Scan for the cell matching the given text and deliver its [x, y] coordinate at center. 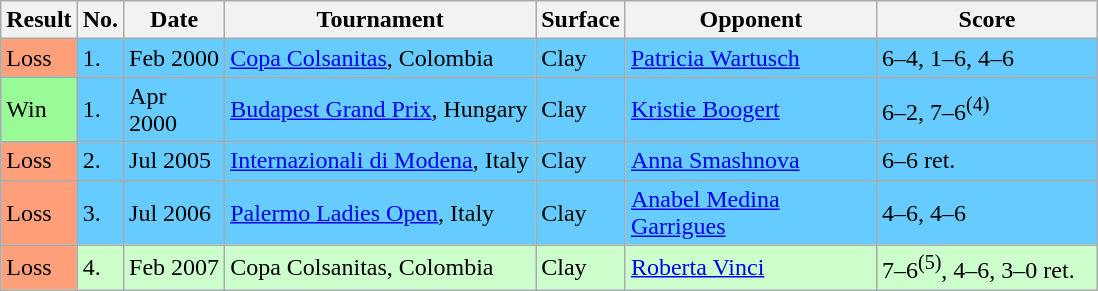
Surface [581, 20]
Anna Smashnova [750, 161]
6–2, 7–6(4) [986, 110]
7–6(5), 4–6, 3–0 ret. [986, 268]
Jul 2006 [174, 212]
Budapest Grand Prix, Hungary [380, 110]
Roberta Vinci [750, 268]
Anabel Medina Garrigues [750, 212]
Date [174, 20]
Jul 2005 [174, 161]
6–4, 1–6, 4–6 [986, 58]
4–6, 4–6 [986, 212]
Result [39, 20]
4. [100, 268]
Opponent [750, 20]
Apr 2000 [174, 110]
6–6 ret. [986, 161]
Feb 2000 [174, 58]
Win [39, 110]
Tournament [380, 20]
2. [100, 161]
Score [986, 20]
Patricia Wartusch [750, 58]
Internazionali di Modena, Italy [380, 161]
3. [100, 212]
Kristie Boogert [750, 110]
Palermo Ladies Open, Italy [380, 212]
No. [100, 20]
Feb 2007 [174, 268]
